Provide the (X, Y) coordinate of the cell's center where the given text is located.  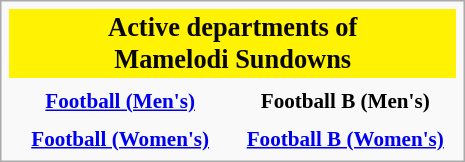
Football (Women's) (120, 138)
Football B (Men's) (345, 101)
Football B (Women's) (345, 138)
Active departments ofMamelodi Sundowns (232, 44)
Football (Men's) (120, 101)
